Extract the [x, y] coordinate from the center of the cell holding the provided text.  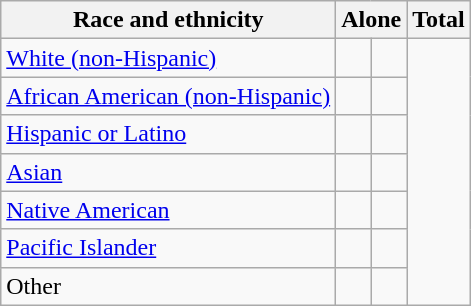
Hispanic or Latino [168, 134]
Alone [372, 20]
African American (non-Hispanic) [168, 96]
Pacific Islander [168, 248]
White (non-Hispanic) [168, 58]
Total [439, 20]
Asian [168, 172]
Other [168, 286]
Race and ethnicity [168, 20]
Native American [168, 210]
